Provide the [X, Y] coordinate of the cell's center where the given text is located.  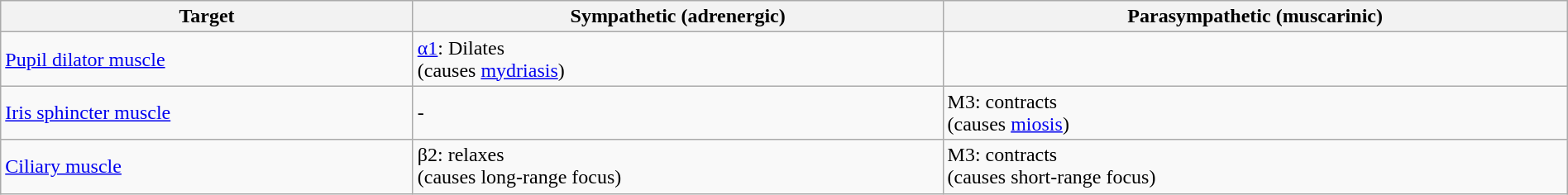
Target [207, 17]
Ciliary muscle [207, 167]
M3: contracts (causes short-range focus) [1255, 167]
α1: Dilates (causes mydriasis) [678, 59]
M3: contracts (causes miosis) [1255, 112]
β2: relaxes (causes long-range focus) [678, 167]
Parasympathetic (muscarinic) [1255, 17]
- [678, 112]
Iris sphincter muscle [207, 112]
Pupil dilator muscle [207, 59]
Sympathetic (adrenergic) [678, 17]
